Output the [X, Y] coordinate of the center of the cell containing the given text.  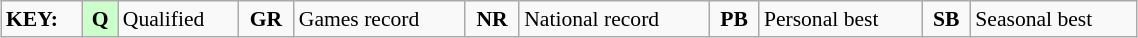
KEY: [42, 19]
PB [734, 19]
NR [492, 19]
Q [100, 19]
GR [266, 19]
Seasonal best [1054, 19]
Qualified [178, 19]
National record [614, 19]
Personal best [841, 19]
Games record [380, 19]
SB [946, 19]
